Detect which cell encompasses the target text, then output its [x, y] center coordinate. 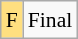
Final [50, 20]
F [12, 20]
